Return (X, Y) of the center of cell containing provided text 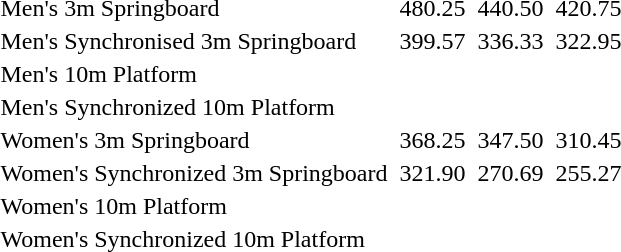
368.25 (432, 140)
321.90 (432, 173)
336.33 (510, 41)
347.50 (510, 140)
270.69 (510, 173)
399.57 (432, 41)
